Find where the given text appears and provide that cell's center as [X, Y] coordinate. 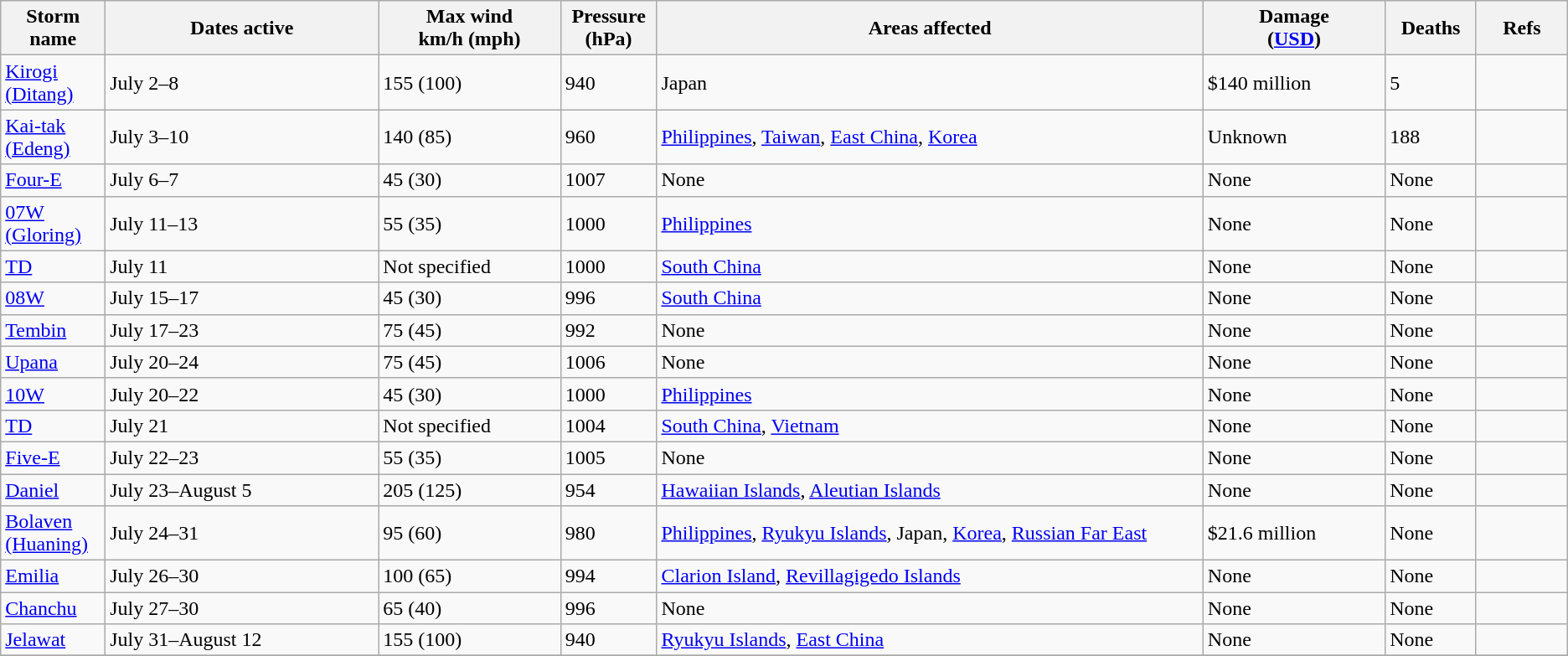
Tembin [54, 330]
July 3–10 [242, 137]
July 21 [242, 426]
Clarion Island, Revillagigedo Islands [930, 576]
South China, Vietnam [930, 426]
954 [608, 490]
1007 [608, 180]
100 (65) [469, 576]
188 [1431, 137]
Max windkm/h (mph) [469, 28]
Hawaiian Islands, Aleutian Islands [930, 490]
Jelawat [54, 640]
Storm name [54, 28]
July 27–30 [242, 608]
1004 [608, 426]
July 24–31 [242, 533]
Damage(USD) [1293, 28]
Bolaven (Huaning) [54, 533]
1006 [608, 362]
$140 million [1293, 82]
July 26–30 [242, 576]
10W [54, 394]
July 20–24 [242, 362]
July 15–17 [242, 298]
Kai-tak (Edeng) [54, 137]
Ryukyu Islands, East China [930, 640]
994 [608, 576]
Emilia [54, 576]
95 (60) [469, 533]
Japan [930, 82]
July 23–August 5 [242, 490]
65 (40) [469, 608]
Five-E [54, 457]
Four-E [54, 180]
July 6–7 [242, 180]
5 [1431, 82]
$21.6 million [1293, 533]
July 17–23 [242, 330]
205 (125) [469, 490]
Areas affected [930, 28]
July 20–22 [242, 394]
Deaths [1431, 28]
140 (85) [469, 137]
Philippines, Ryukyu Islands, Japan, Korea, Russian Far East [930, 533]
Philippines, Taiwan, East China, Korea [930, 137]
July 22–23 [242, 457]
07W (Gloring) [54, 223]
992 [608, 330]
July 31–August 12 [242, 640]
960 [608, 137]
Dates active [242, 28]
Unknown [1293, 137]
Upana [54, 362]
08W [54, 298]
Daniel [54, 490]
July 11–13 [242, 223]
July 11 [242, 266]
Kirogi (Ditang) [54, 82]
Refs [1521, 28]
980 [608, 533]
Chanchu [54, 608]
Pressure(hPa) [608, 28]
1005 [608, 457]
July 2–8 [242, 82]
